Provide the (x, y) coordinate of the cell's center where the given text is located.  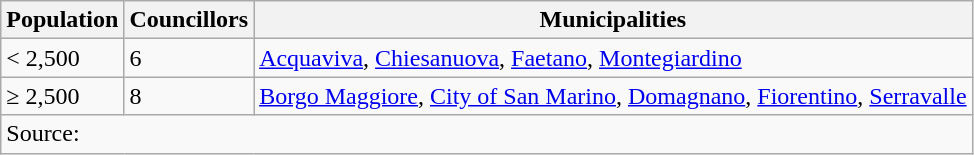
Councillors (189, 20)
6 (189, 58)
≥ 2,500 (62, 96)
Acquaviva, Chiesanuova, Faetano, Montegiardino (614, 58)
Population (62, 20)
< 2,500 (62, 58)
Borgo Maggiore, City of San Marino, Domagnano, Fiorentino, Serravalle (614, 96)
Source: (486, 134)
Municipalities (614, 20)
8 (189, 96)
